For the text-containing cell, return its midpoint in (X, Y) coordinate format. 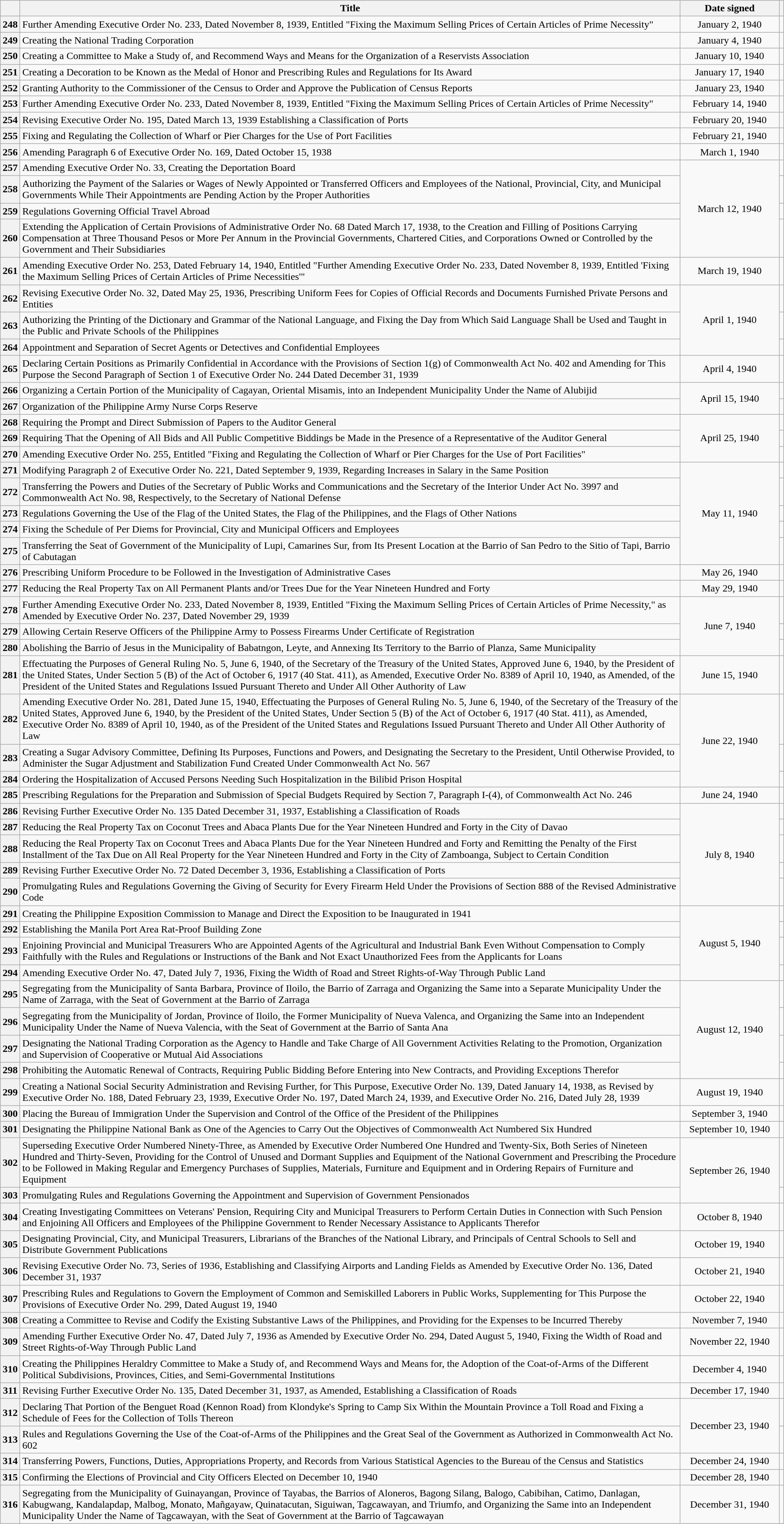
Requiring That the Opening of All Bids and All Public Competitive Biddings be Made in the Presence of a Representative of the Auditor General (350, 438)
September 10, 1940 (730, 1129)
306 (10, 1271)
Revising Further Executive Order No. 135 Dated December 31, 1937, Establishing a Classification of Roads (350, 811)
July 8, 1940 (730, 854)
December 28, 1940 (730, 1477)
288 (10, 849)
312 (10, 1413)
273 (10, 513)
294 (10, 973)
Regulations Governing the Use of the Flag of the United States, the Flag of the Philippines, and the Flags of Other Nations (350, 513)
May 11, 1940 (730, 513)
274 (10, 529)
287 (10, 827)
Revising Further Executive Order No. 72 Dated December 3, 1936, Establishing a Classification of Ports (350, 870)
November 22, 1940 (730, 1342)
275 (10, 550)
254 (10, 120)
Granting Authority to the Commissioner of the Census to Order and Approve the Publication of Census Reports (350, 88)
Placing the Bureau of Immigration Under the Supervision and Control of the Office of the President of the Philippines (350, 1113)
304 (10, 1217)
Organization of the Philippine Army Nurse Corps Reserve (350, 406)
270 (10, 454)
February 20, 1940 (730, 120)
Amending Paragraph 6 of Executive Order No. 169, Dated October 15, 1938 (350, 152)
Prescribing Uniform Procedure to be Followed in the Investigation of Administrative Cases (350, 573)
Creating a Decoration to be Known as the Medal of Honor and Prescribing Rules and Regulations for Its Award (350, 72)
248 (10, 24)
May 29, 1940 (730, 589)
January 2, 1940 (730, 24)
April 25, 1940 (730, 438)
282 (10, 719)
277 (10, 589)
Amending Executive Order No. 33, Creating the Deportation Board (350, 168)
303 (10, 1195)
284 (10, 779)
Ordering the Hospitalization of Accused Persons Needing Such Hospitalization in the Bilibid Prison Hospital (350, 779)
286 (10, 811)
250 (10, 56)
290 (10, 891)
272 (10, 492)
Abolishing the Barrio of Jesus in the Municipality of Babatngon, Leyte, and Annexing Its Territory to the Barrio of Planza, Same Municipality (350, 648)
December 23, 1940 (730, 1426)
251 (10, 72)
296 (10, 1021)
October 22, 1940 (730, 1299)
264 (10, 347)
April 15, 1940 (730, 398)
June 22, 1940 (730, 741)
Confirming the Elections of Provincial and City Officers Elected on December 10, 1940 (350, 1477)
Creating a Committee to Revise and Codify the Existing Substantive Laws of the Philippines, and Providing for the Expenses to be Incurred Thereby (350, 1320)
299 (10, 1092)
June 7, 1940 (730, 626)
Appointment and Separation of Secret Agents or Detectives and Confidential Employees (350, 347)
September 3, 1940 (730, 1113)
December 31, 1940 (730, 1504)
August 12, 1940 (730, 1030)
April 4, 1940 (730, 369)
267 (10, 406)
255 (10, 136)
Reducing the Real Property Tax on All Permanent Plants and/or Trees Due for the Year Nineteen Hundred and Forty (350, 589)
262 (10, 298)
Modifying Paragraph 2 of Executive Order No. 221, Dated September 9, 1939, Regarding Increases in Salary in the Same Position (350, 470)
271 (10, 470)
266 (10, 390)
278 (10, 610)
Prohibiting the Automatic Renewal of Contracts, Requiring Public Bidding Before Entering into New Contracts, and Providing Exceptions Therefor (350, 1070)
October 19, 1940 (730, 1244)
October 8, 1940 (730, 1217)
252 (10, 88)
Revising Further Executive Order No. 135, Dated December 31, 1937, as Amended, Establishing a Classification of Roads (350, 1391)
Revising Executive Order No. 195, Dated March 13, 1939 Establishing a Classification of Ports (350, 120)
302 (10, 1162)
February 21, 1940 (730, 136)
311 (10, 1391)
256 (10, 152)
January 10, 1940 (730, 56)
Regulations Governing Official Travel Abroad (350, 211)
August 19, 1940 (730, 1092)
301 (10, 1129)
Designating the Philippine National Bank as One of the Agencies to Carry Out the Objectives of Commonwealth Act Numbered Six Hundred (350, 1129)
289 (10, 870)
December 17, 1940 (730, 1391)
October 21, 1940 (730, 1271)
March 12, 1940 (730, 209)
March 19, 1940 (730, 271)
November 7, 1940 (730, 1320)
257 (10, 168)
Date signed (730, 8)
253 (10, 104)
Allowing Certain Reserve Officers of the Philippine Army to Possess Firearms Under Certificate of Registration (350, 632)
263 (10, 326)
295 (10, 994)
January 4, 1940 (730, 40)
291 (10, 914)
259 (10, 211)
August 5, 1940 (730, 943)
261 (10, 271)
285 (10, 795)
Organizing a Certain Portion of the Municipality of Cagayan, Oriental Misamis, into an Independent Municipality Under the Name of Alubijid (350, 390)
Title (350, 8)
January 17, 1940 (730, 72)
June 15, 1940 (730, 675)
308 (10, 1320)
316 (10, 1504)
293 (10, 951)
249 (10, 40)
314 (10, 1461)
Amending Executive Order No. 47, Dated July 7, 1936, Fixing the Width of Road and Street Rights-of-Way Through Public Land (350, 973)
283 (10, 757)
276 (10, 573)
Requiring the Prompt and Direct Submission of Papers to the Auditor General (350, 422)
March 1, 1940 (730, 152)
307 (10, 1299)
269 (10, 438)
Creating the Philippine Exposition Commission to Manage and Direct the Exposition to be Inaugurated in 1941 (350, 914)
292 (10, 930)
February 14, 1940 (730, 104)
Amending Executive Order No. 255, Entitled "Fixing and Regulating the Collection of Wharf or Pier Charges for the Use of Port Facilities" (350, 454)
Establishing the Manila Port Area Rat-Proof Building Zone (350, 930)
January 23, 1940 (730, 88)
265 (10, 369)
September 26, 1940 (730, 1170)
280 (10, 648)
260 (10, 238)
Promulgating Rules and Regulations Governing the Appointment and Supervision of Government Pensionados (350, 1195)
281 (10, 675)
Creating a Committee to Make a Study of, and Recommend Ways and Means for the Organization of a Reservists Association (350, 56)
December 4, 1940 (730, 1369)
May 26, 1940 (730, 573)
Fixing the Schedule of Per Diems for Provincial, City and Municipal Officers and Employees (350, 529)
December 24, 1940 (730, 1461)
310 (10, 1369)
297 (10, 1049)
Reducing the Real Property Tax on Coconut Trees and Abaca Plants Due for the Year Nineteen Hundred and Forty in the City of Davao (350, 827)
315 (10, 1477)
309 (10, 1342)
258 (10, 189)
April 1, 1940 (730, 320)
313 (10, 1439)
279 (10, 632)
Creating the National Trading Corporation (350, 40)
300 (10, 1113)
June 24, 1940 (730, 795)
305 (10, 1244)
298 (10, 1070)
268 (10, 422)
Prescribing Regulations for the Preparation and Submission of Special Budgets Required by Section 7, Paragraph I-(4), of Commonwealth Act No. 246 (350, 795)
Fixing and Regulating the Collection of Wharf or Pier Charges for the Use of Port Facilities (350, 136)
